Identify which cell holds the provided text, then report its (X, Y) central coordinate. 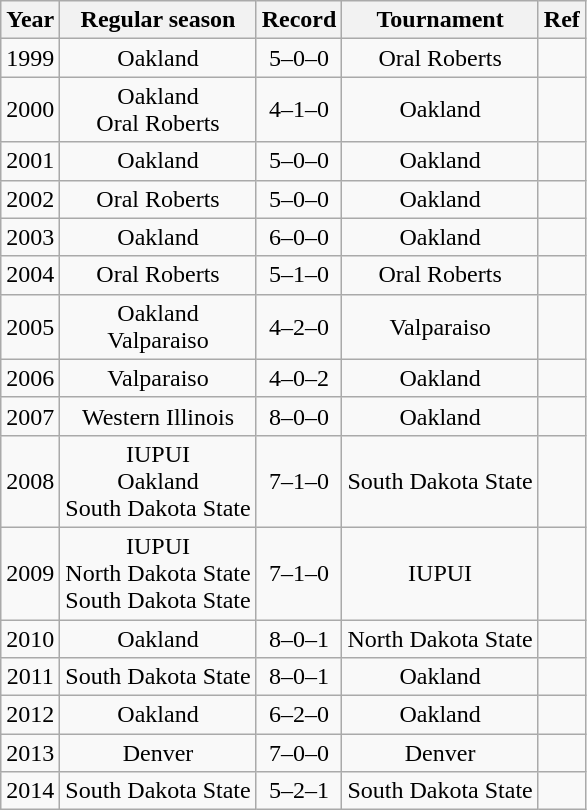
Regular season (158, 20)
Tournament (440, 20)
2014 (30, 791)
4–2–0 (299, 326)
2008 (30, 481)
Western Illinois (158, 416)
2012 (30, 715)
8–0–0 (299, 416)
2006 (30, 378)
6–0–0 (299, 237)
2004 (30, 275)
2007 (30, 416)
2011 (30, 677)
1999 (30, 58)
4–0–2 (299, 378)
6–2–0 (299, 715)
2013 (30, 753)
2003 (30, 237)
Year (30, 20)
Ref (562, 20)
North Dakota State (440, 639)
2001 (30, 161)
IUPUINorth Dakota StateSouth Dakota State (158, 573)
4–1–0 (299, 110)
2005 (30, 326)
5–1–0 (299, 275)
2009 (30, 573)
Record (299, 20)
IUPUI (440, 573)
OaklandValparaiso (158, 326)
7–0–0 (299, 753)
IUPUIOaklandSouth Dakota State (158, 481)
OaklandOral Roberts (158, 110)
2002 (30, 199)
2010 (30, 639)
2000 (30, 110)
5–2–1 (299, 791)
